Locate the cell with the specified text and output its [X, Y] center coordinate. 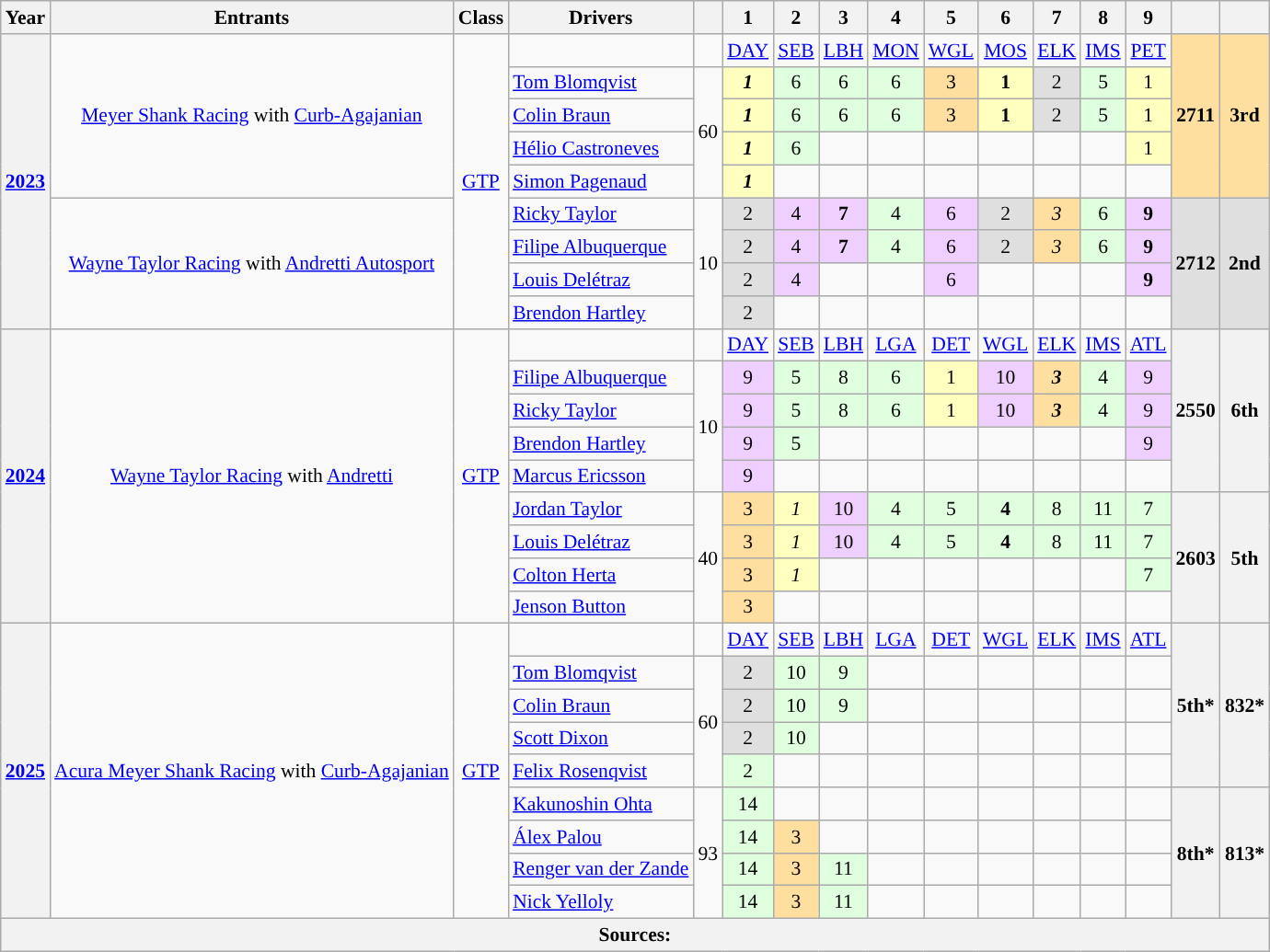
Simon Pagenaud [600, 181]
2023 [26, 182]
2024 [26, 476]
Wayne Taylor Racing with Andretti Autosport [252, 263]
Renger van der Zande [600, 869]
Year [26, 17]
Nick Yelloly [600, 902]
Hélio Castroneves [600, 149]
2711 [1196, 116]
2nd [1244, 263]
Jordan Taylor [600, 510]
Acura Meyer Shank Racing with Curb-Agajanian [252, 771]
Marcus Ericsson [600, 476]
832* [1244, 705]
Kakunoshin Ohta [600, 804]
2550 [1196, 410]
Entrants [252, 17]
Jenson Button [600, 607]
Sources: [635, 935]
5th [1244, 558]
2712 [1196, 263]
2603 [1196, 558]
MOS [1005, 51]
Colton Herta [600, 575]
6th [1244, 410]
Wayne Taylor Racing with Andretti [252, 476]
3rd [1244, 116]
Meyer Shank Racing with Curb-Agajanian [252, 116]
813* [1244, 853]
2025 [26, 771]
Scott Dixon [600, 739]
40 [708, 558]
Álex Palou [600, 837]
8th* [1196, 853]
MON [896, 51]
Drivers [600, 17]
93 [708, 853]
5th* [1196, 705]
PET [1149, 51]
Felix Rosenqvist [600, 772]
Class [480, 17]
